Search for the cell housing the specified text and yield its (X, Y) center coordinate. 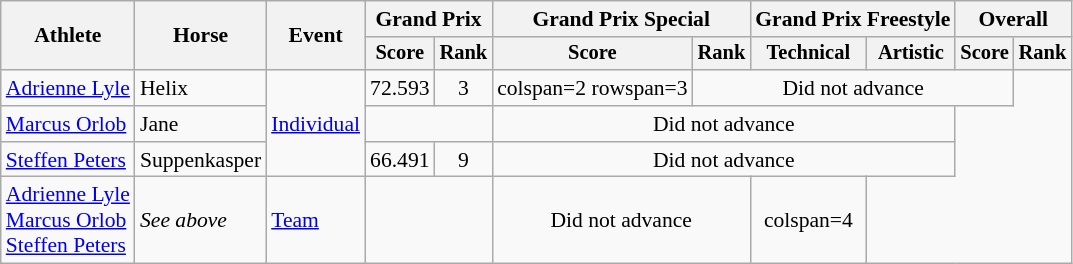
Athlete (68, 36)
Jane (200, 124)
Individual (316, 124)
Overall (1013, 19)
See above (200, 220)
Technical (808, 54)
colspan=4 (808, 220)
Event (316, 36)
9 (464, 160)
Marcus Orlob (68, 124)
Team (316, 220)
66.491 (400, 160)
Adrienne Lyle (68, 88)
Helix (200, 88)
Suppenkasper (200, 160)
Grand Prix (428, 19)
Grand Prix Special (621, 19)
Steffen Peters (68, 160)
Adrienne LyleMarcus OrlobSteffen Peters (68, 220)
Artistic (910, 54)
colspan=2 rowspan=3 (592, 88)
72.593 (400, 88)
Grand Prix Freestyle (852, 19)
3 (464, 88)
Horse (200, 36)
